Identify which cell holds the provided text, then report its [x, y] central coordinate. 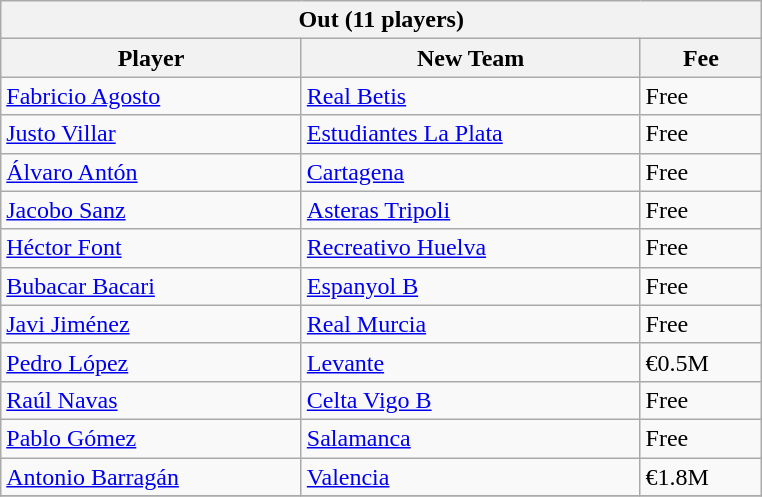
Bubacar Bacari [152, 286]
€1.8M [701, 477]
Fabricio Agosto [152, 96]
Levante [470, 362]
Cartagena [470, 172]
Pedro López [152, 362]
Héctor Font [152, 248]
Javi Jiménez [152, 324]
Salamanca [470, 438]
Pablo Gómez [152, 438]
Out (11 players) [382, 20]
Asteras Tripoli [470, 210]
Raúl Navas [152, 400]
Antonio Barragán [152, 477]
Celta Vigo B [470, 400]
Real Murcia [470, 324]
Justo Villar [152, 134]
Espanyol B [470, 286]
Estudiantes La Plata [470, 134]
Player [152, 58]
Recreativo Huelva [470, 248]
New Team [470, 58]
Jacobo Sanz [152, 210]
Álvaro Antón [152, 172]
Valencia [470, 477]
Real Betis [470, 96]
€0.5M [701, 362]
Fee [701, 58]
